Extract the [x, y] coordinate from the center of the cell holding the provided text.  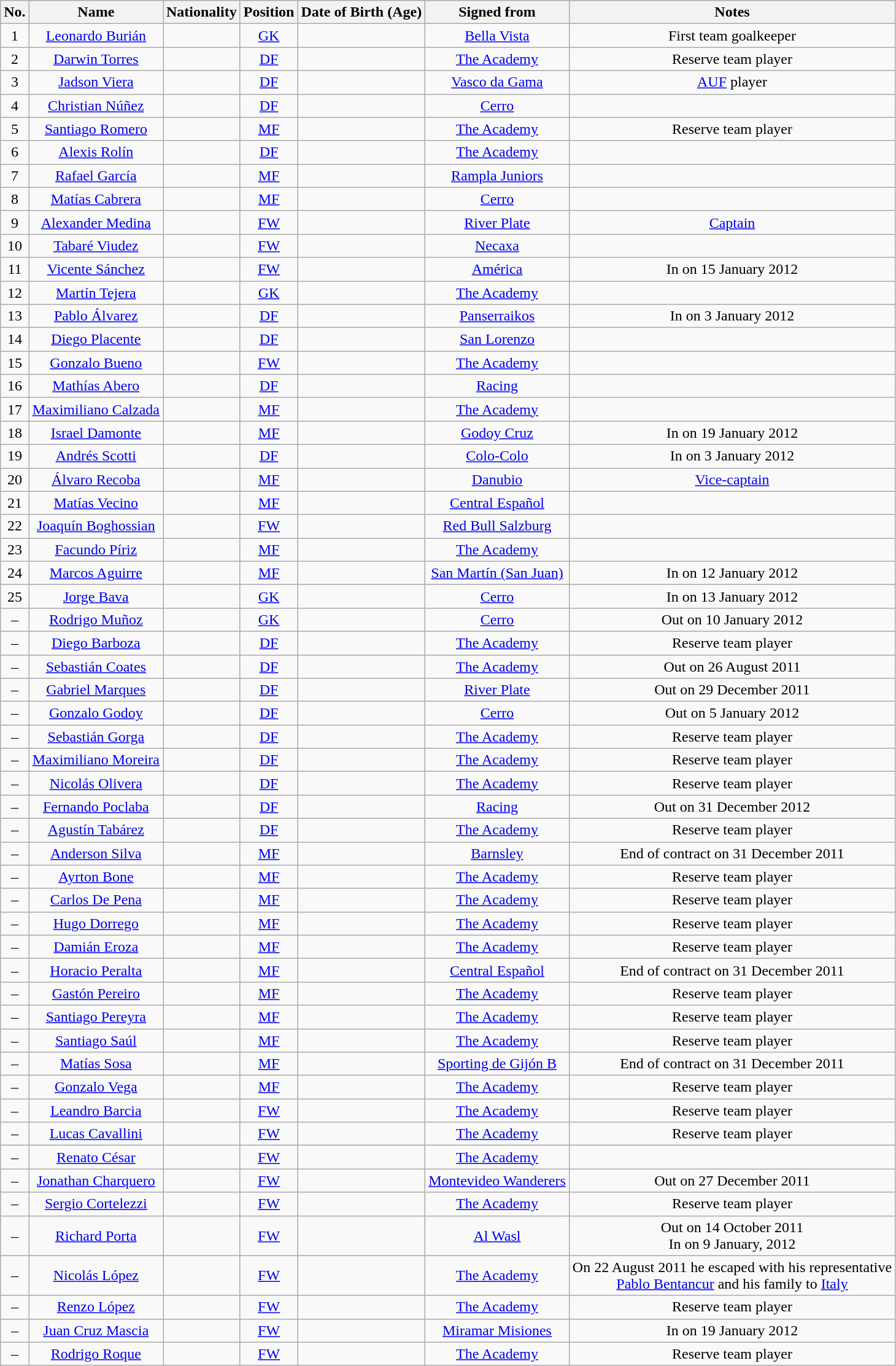
Matías Sosa [96, 1064]
Ayrton Bone [96, 877]
First team goalkeeper [732, 36]
3 [15, 82]
12 [15, 293]
21 [15, 503]
Anderson Silva [96, 853]
22 [15, 526]
Renato César [96, 1157]
Gastón Pereiro [96, 993]
In on 15 January 2012 [732, 269]
Maximiliano Moreira [96, 760]
Álvaro Recoba [96, 479]
Santiago Pereyra [96, 1017]
Position [269, 12]
Gonzalo Vega [96, 1087]
Tabaré Viudez [96, 246]
Leonardo Burián [96, 36]
Rampla Juniors [497, 176]
Vice-captain [732, 479]
Name [96, 12]
18 [15, 433]
Darwin Torres [96, 59]
No. [15, 12]
Vasco da Gama [497, 82]
8 [15, 199]
19 [15, 456]
4 [15, 106]
Leandro Barcia [96, 1111]
Joaquín Boghossian [96, 526]
Sebastián Coates [96, 666]
Juan Cruz Mascia [96, 1330]
Godoy Cruz [497, 433]
Jadson Viera [96, 82]
Sebastián Gorga [96, 737]
Santiago Saúl [96, 1041]
7 [15, 176]
Barnsley [497, 853]
Montevideo Wanderers [497, 1181]
Nicolás Olivera [96, 783]
Martín Tejera [96, 293]
13 [15, 316]
Vicente Sánchez [96, 269]
Carlos De Pena [96, 900]
5 [15, 129]
Captain [732, 222]
11 [15, 269]
Sergio Cortelezzi [96, 1204]
Sporting de Gijón B [497, 1064]
Date of Birth (Age) [361, 12]
Al Wasl [497, 1235]
Gonzalo Bueno [96, 363]
Rodrigo Roque [96, 1354]
Miramar Misiones [497, 1330]
Santiago Romero [96, 129]
9 [15, 222]
Alexander Medina [96, 222]
Alexis Rolín [96, 152]
Facundo Píriz [96, 549]
14 [15, 340]
Damián Eroza [96, 947]
Richard Porta [96, 1235]
Gabriel Marques [96, 690]
Diego Placente [96, 340]
Jorge Bava [96, 596]
Renzo López [96, 1307]
25 [15, 596]
Out on 10 January 2012 [732, 619]
Agustín Tabárez [96, 830]
Diego Barboza [96, 643]
24 [15, 573]
Gonzalo Godoy [96, 713]
23 [15, 549]
In on 12 January 2012 [732, 573]
Pablo Álvarez [96, 316]
Lucas Cavallini [96, 1134]
América [497, 269]
AUF player [732, 82]
Mathías Abero [96, 386]
1 [15, 36]
Red Bull Salzburg [497, 526]
In on 13 January 2012 [732, 596]
Fernando Poclaba [96, 807]
6 [15, 152]
Colo-Colo [497, 456]
San Lorenzo [497, 340]
Nicolás López [96, 1276]
Horacio Peralta [96, 970]
Out on 5 January 2012 [732, 713]
10 [15, 246]
On 22 August 2011 he escaped with his representativePablo Bentancur and his family to Italy [732, 1276]
Out on 14 October 2011In on 9 January, 2012 [732, 1235]
Hugo Dorrego [96, 923]
Necaxa [497, 246]
Matías Vecino [96, 503]
Nationality [202, 12]
Jonathan Charquero [96, 1181]
San Martín (San Juan) [497, 573]
Out on 31 December 2012 [732, 807]
Matías Cabrera [96, 199]
Out on 29 December 2011 [732, 690]
Israel Damonte [96, 433]
Panserraikos [497, 316]
Christian Núñez [96, 106]
2 [15, 59]
Maximiliano Calzada [96, 409]
Danubio [497, 479]
16 [15, 386]
Out on 27 December 2011 [732, 1181]
15 [15, 363]
Notes [732, 12]
20 [15, 479]
Andrés Scotti [96, 456]
Rafael García [96, 176]
Signed from [497, 12]
Marcos Aguirre [96, 573]
Out on 26 August 2011 [732, 666]
Rodrigo Muñoz [96, 619]
Bella Vista [497, 36]
17 [15, 409]
